Pinpoint the cell where the given text exists, returning its (X, Y) midpoint coordinate. 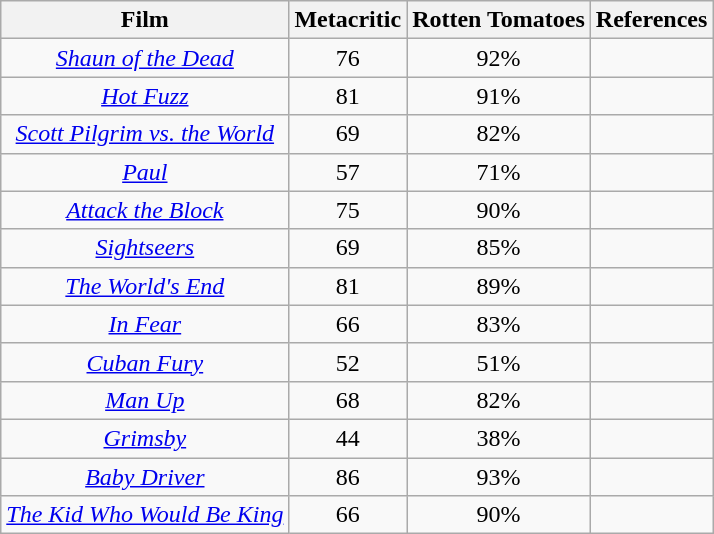
38% (499, 438)
93% (499, 477)
Man Up (145, 400)
Sightseers (145, 248)
92% (499, 58)
83% (499, 324)
89% (499, 286)
85% (499, 248)
Rotten Tomatoes (499, 20)
Grimsby (145, 438)
Shaun of the Dead (145, 58)
91% (499, 96)
Cuban Fury (145, 362)
Baby Driver (145, 477)
The World's End (145, 286)
References (652, 20)
68 (348, 400)
The Kid Who Would Be King (145, 515)
In Fear (145, 324)
75 (348, 210)
Hot Fuzz (145, 96)
Film (145, 20)
51% (499, 362)
Metacritic (348, 20)
Paul (145, 172)
52 (348, 362)
44 (348, 438)
71% (499, 172)
86 (348, 477)
76 (348, 58)
Attack the Block (145, 210)
Scott Pilgrim vs. the World (145, 134)
57 (348, 172)
